Determine the [X, Y] coordinate at the center of the cell enclosing the given text.  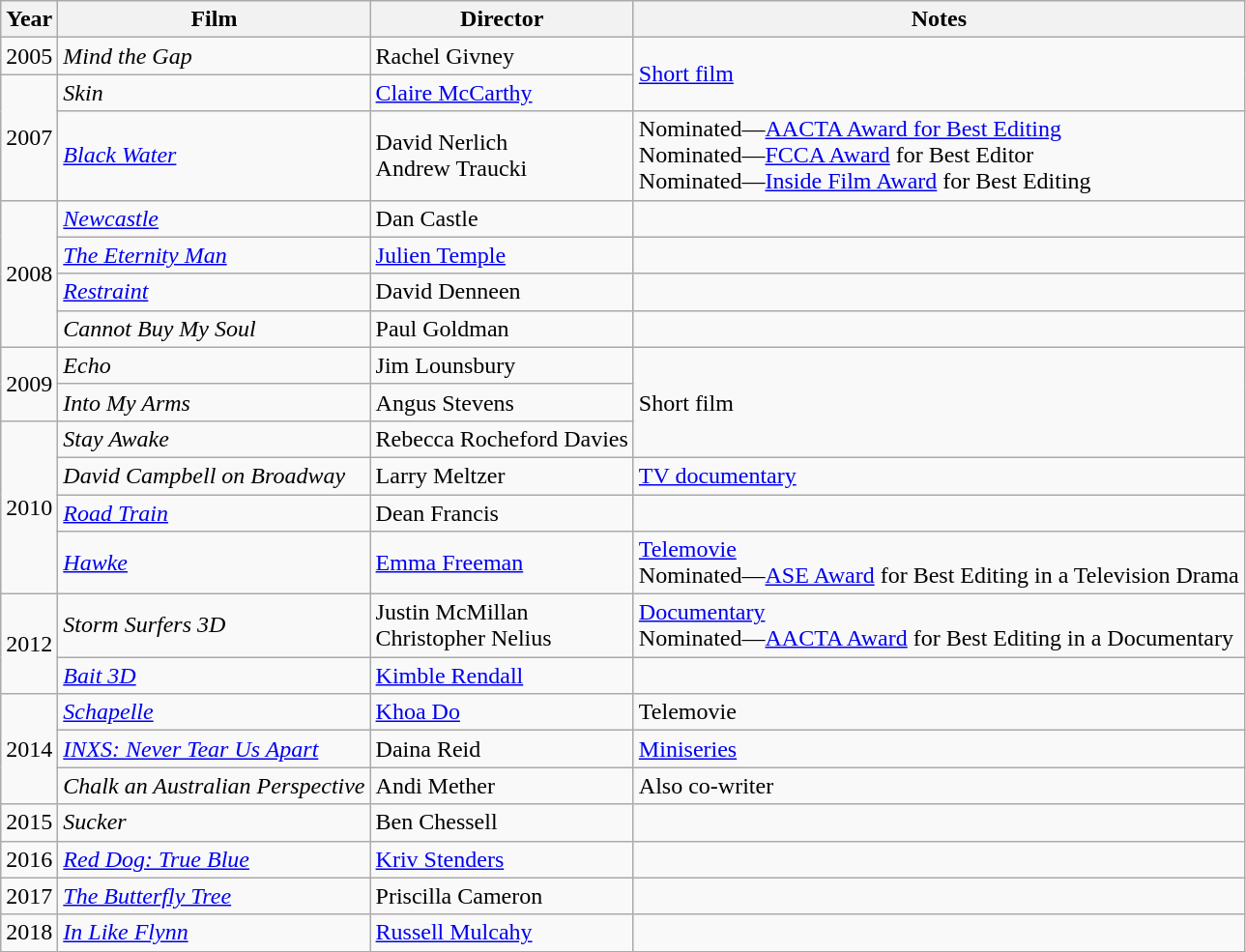
INXS: Never Tear Us Apart [215, 749]
2005 [29, 56]
Rachel Givney [502, 56]
Director [502, 19]
Bait 3D [215, 676]
Ben Chessell [502, 822]
Priscilla Cameron [502, 896]
Sucker [215, 822]
Film [215, 19]
Emma Freeman [502, 563]
TV documentary [939, 476]
2009 [29, 384]
Rebecca Rocheford Davies [502, 439]
Hawke [215, 563]
Angus Stevens [502, 402]
Nominated—AACTA Award for Best EditingNominated—FCCA Award for Best EditorNominated—Inside Film Award for Best Editing [939, 156]
Claire McCarthy [502, 93]
2018 [29, 933]
2014 [29, 749]
Daina Reid [502, 749]
Black Water [215, 156]
Also co-writer [939, 786]
Cannot Buy My Soul [215, 329]
Red Dog: True Blue [215, 859]
2012 [29, 644]
2016 [29, 859]
David NerlichAndrew Traucki [502, 156]
Into My Arms [215, 402]
The Eternity Man [215, 255]
Storm Surfers 3D [215, 626]
Telemovie [939, 712]
David Campbell on Broadway [215, 476]
Julien Temple [502, 255]
Khoa Do [502, 712]
Notes [939, 19]
Kimble Rendall [502, 676]
Kriv Stenders [502, 859]
TelemovieNominated—ASE Award for Best Editing in a Television Drama [939, 563]
In Like Flynn [215, 933]
Dean Francis [502, 513]
Russell Mulcahy [502, 933]
Newcastle [215, 218]
Andi Mether [502, 786]
2010 [29, 506]
Miniseries [939, 749]
Stay Awake [215, 439]
Restraint [215, 292]
Echo [215, 365]
Road Train [215, 513]
The Butterfly Tree [215, 896]
Schapelle [215, 712]
Year [29, 19]
Jim Lounsbury [502, 365]
2017 [29, 896]
Larry Meltzer [502, 476]
Paul Goldman [502, 329]
Skin [215, 93]
2015 [29, 822]
David Denneen [502, 292]
Mind the Gap [215, 56]
2007 [29, 137]
Dan Castle [502, 218]
Justin McMillanChristopher Nelius [502, 626]
Chalk an Australian Perspective [215, 786]
DocumentaryNominated—AACTA Award for Best Editing in a Documentary [939, 626]
2008 [29, 274]
